Capture the cell that displays the provided text and extract its (X, Y) central coordinate. 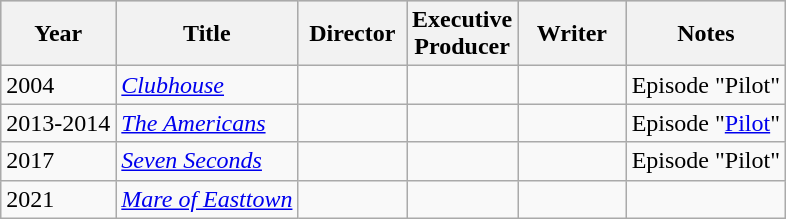
Seven Seconds (207, 161)
Title (207, 34)
The Americans (207, 123)
2004 (58, 85)
2013-2014 (58, 123)
Year (58, 34)
2017 (58, 161)
2021 (58, 199)
Writer (572, 34)
Director (352, 34)
Clubhouse (207, 85)
ExecutiveProducer (462, 34)
Mare of Easttown (207, 199)
Notes (706, 34)
